From the cell containing the given text, extract its center point as [x, y] coordinate. 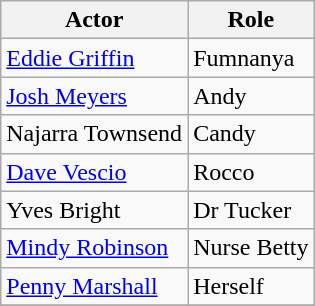
Actor [94, 20]
Nurse Betty [251, 248]
Josh Meyers [94, 96]
Andy [251, 96]
Herself [251, 286]
Mindy Robinson [94, 248]
Dr Tucker [251, 210]
Dave Vescio [94, 172]
Candy [251, 134]
Role [251, 20]
Yves Bright [94, 210]
Rocco [251, 172]
Najarra Townsend [94, 134]
Penny Marshall [94, 286]
Fumnanya [251, 58]
Eddie Griffin [94, 58]
